Extract the [x, y] coordinate from the center of the cell holding the provided text.  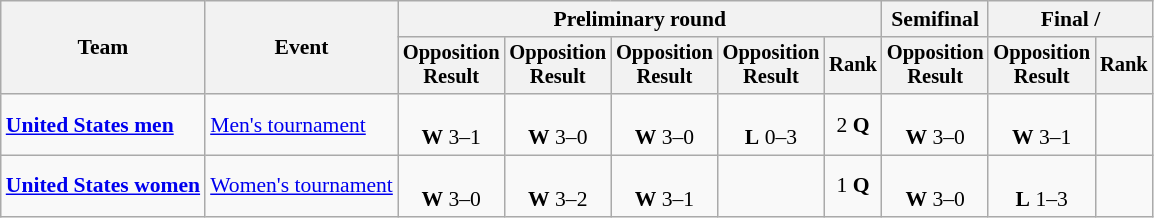
W 3–2 [558, 186]
Women's tournament [302, 186]
Final / [1070, 19]
1 Q [853, 186]
Men's tournament [302, 124]
L 1–3 [1042, 186]
United States men [103, 124]
United States women [103, 186]
Semifinal [936, 19]
Event [302, 48]
L 0–3 [772, 124]
Team [103, 48]
Preliminary round [640, 19]
2 Q [853, 124]
